Return [X, Y] of the center of cell containing provided text 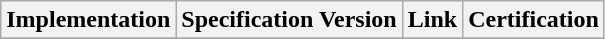
Implementation [88, 20]
Link [432, 20]
Certification [534, 20]
Specification Version [289, 20]
